Identify which cell holds the provided text, then report its (X, Y) central coordinate. 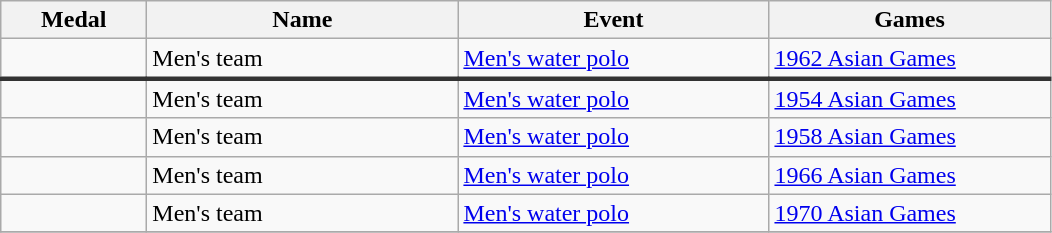
Medal (74, 20)
Games (910, 20)
1958 Asian Games (910, 137)
1966 Asian Games (910, 175)
1954 Asian Games (910, 98)
1970 Asian Games (910, 213)
Name (302, 20)
1962 Asian Games (910, 59)
Event (614, 20)
